Pinpoint the cell where the given text exists, returning its (X, Y) midpoint coordinate. 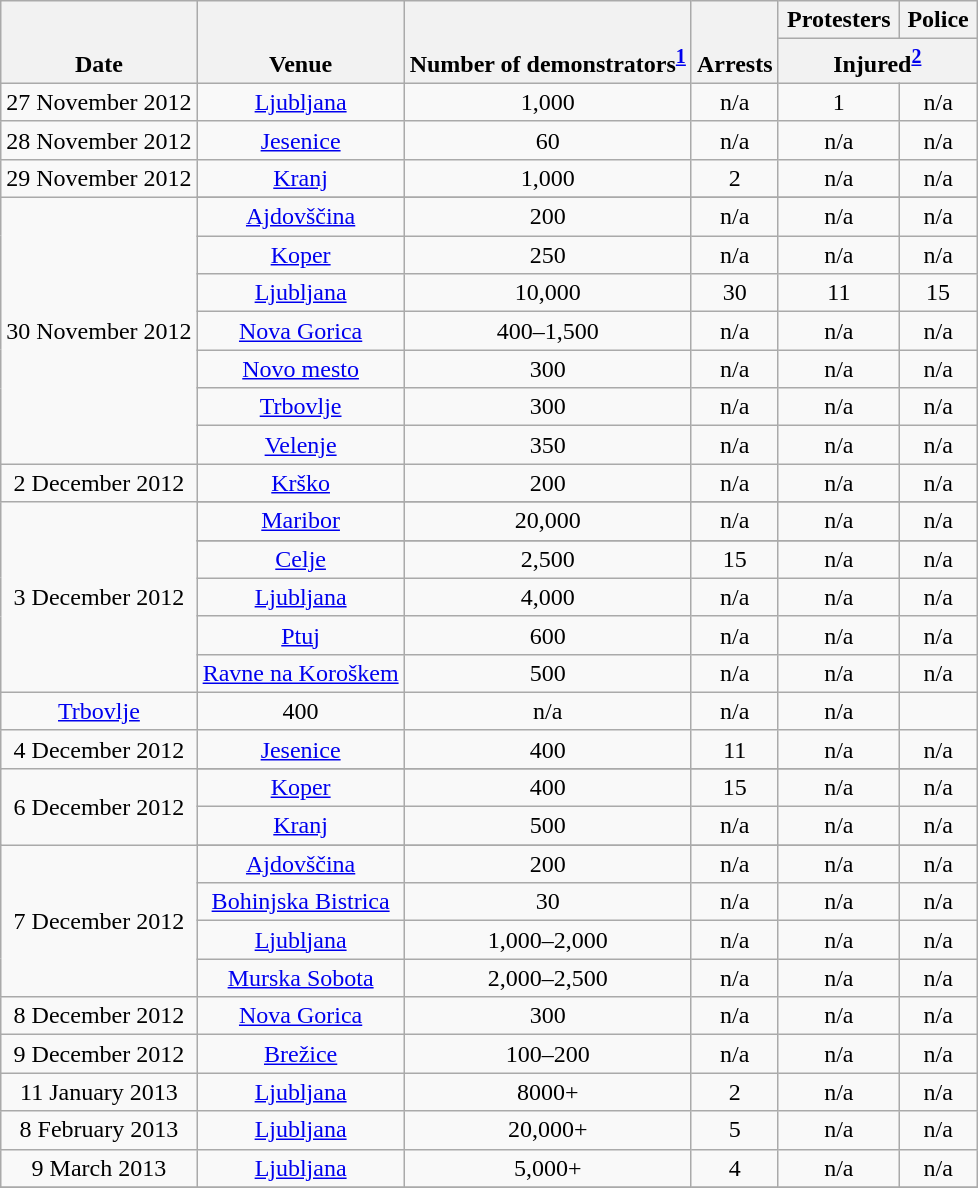
2 December 2012 (99, 483)
9 March 2013 (99, 1168)
20,000 (548, 521)
Arrests (734, 42)
Protesters (839, 20)
4 December 2012 (99, 749)
Krško (300, 483)
Maribor (300, 521)
30 November 2012 (99, 331)
11 January 2013 (99, 1092)
28 November 2012 (99, 140)
Novo mesto (300, 369)
27 November 2012 (99, 102)
Ravne na Koroškem (300, 673)
400–1,500 (548, 331)
Brežice (300, 1054)
5 (734, 1130)
Ptuj (300, 635)
2,000–2,500 (548, 978)
6 December 2012 (99, 806)
20,000+ (548, 1130)
Number of demonstrators1 (548, 42)
3 December 2012 (99, 597)
29 November 2012 (99, 178)
7 December 2012 (99, 921)
Celje (300, 559)
60 (548, 140)
1,000–2,000 (548, 940)
2,500 (548, 559)
4,000 (548, 597)
Bohinjska Bistrica (300, 902)
8 February 2013 (99, 1130)
8000+ (548, 1092)
4 (734, 1168)
5,000+ (548, 1168)
8 December 2012 (99, 1016)
Police (938, 20)
350 (548, 445)
Date (99, 42)
Injured2 (878, 62)
9 December 2012 (99, 1054)
1 (839, 102)
Murska Sobota (300, 978)
250 (548, 255)
Velenje (300, 445)
100–200 (548, 1054)
Venue (300, 42)
600 (548, 635)
10,000 (548, 293)
